Output the [X, Y] coordinate of the center of the cell containing the given text.  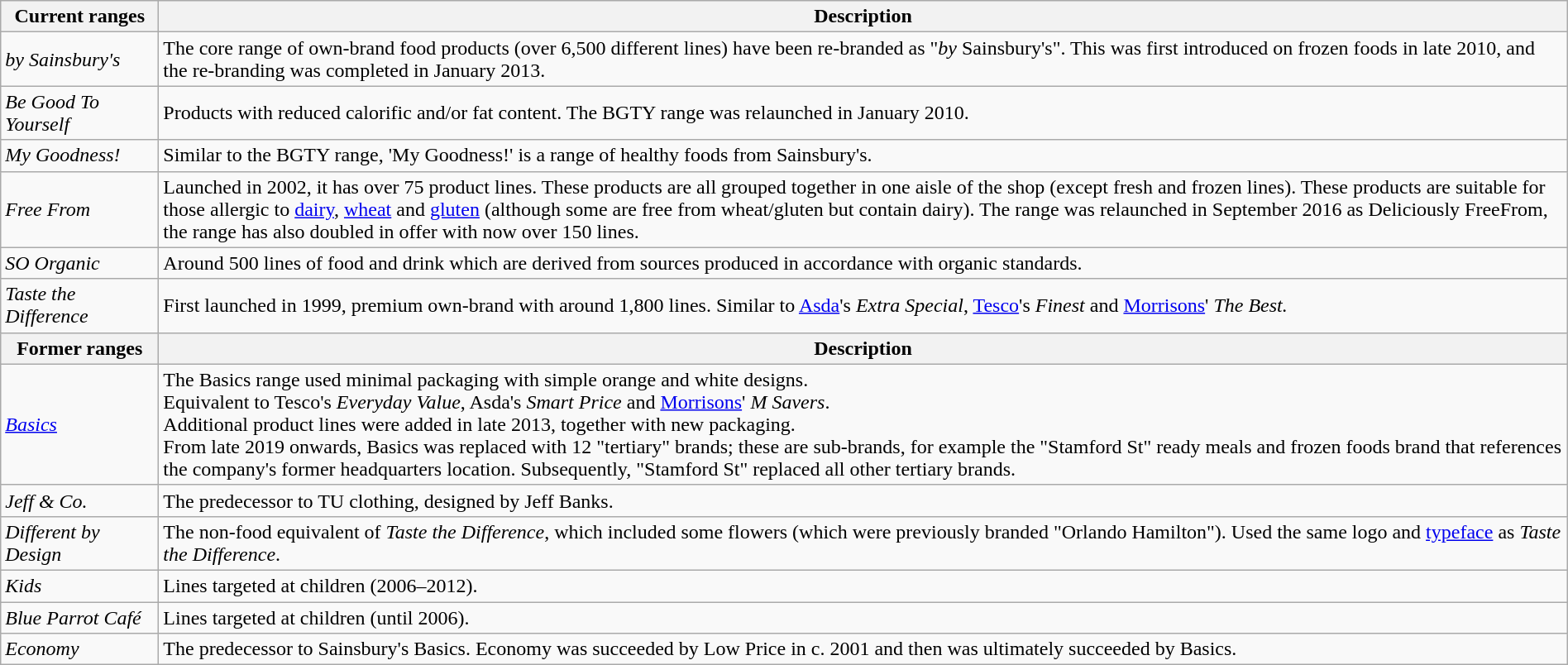
Basics [79, 424]
The predecessor to Sainsbury's Basics. Economy was succeeded by Low Price in c. 2001 and then was ultimately succeeded by Basics. [863, 649]
Lines targeted at children (2006–2012). [863, 586]
Jeff & Co. [79, 500]
Be Good To Yourself [79, 112]
First launched in 1999, premium own-brand with around 1,800 lines. Similar to Asda's Extra Special, Tesco's Finest and Morrisons' The Best. [863, 306]
Products with reduced calorific and/or fat content. The BGTY range was relaunched in January 2010. [863, 112]
Different by Design [79, 543]
Around 500 lines of food and drink which are derived from sources produced in accordance with organic standards. [863, 263]
Similar to the BGTY range, 'My Goodness!' is a range of healthy foods from Sainsbury's. [863, 155]
SO Organic [79, 263]
My Goodness! [79, 155]
Lines targeted at children (until 2006). [863, 618]
by Sainsbury's [79, 60]
Free From [79, 209]
Former ranges [79, 348]
The predecessor to TU clothing, designed by Jeff Banks. [863, 500]
Taste the Difference [79, 306]
Economy [79, 649]
Kids [79, 586]
Current ranges [79, 17]
Blue Parrot Café [79, 618]
